Detect which cell encompasses the target text, then output its (x, y) center coordinate. 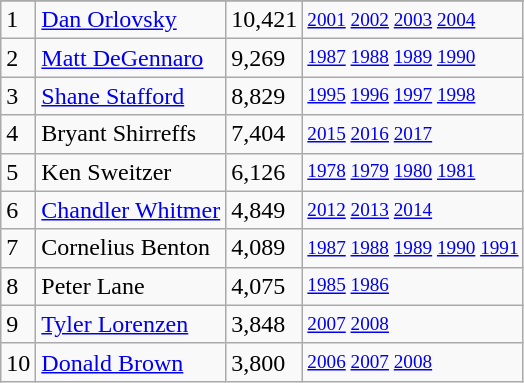
6,126 (264, 172)
Tyler Lorenzen (131, 324)
1987 1988 1989 1990 (413, 58)
10,421 (264, 20)
2007 2008 (413, 324)
Bryant Shirreffs (131, 134)
7 (18, 248)
1978 1979 1980 1981 (413, 172)
4 (18, 134)
Ken Sweitzer (131, 172)
1987 1988 1989 1990 1991 (413, 248)
2001 2002 2003 2004 (413, 20)
1985 1986 (413, 286)
3,800 (264, 362)
7,404 (264, 134)
Donald Brown (131, 362)
9 (18, 324)
5 (18, 172)
Peter Lane (131, 286)
Chandler Whitmer (131, 210)
Dan Orlovsky (131, 20)
Shane Stafford (131, 96)
2 (18, 58)
2012 2013 2014 (413, 210)
3 (18, 96)
1 (18, 20)
4,089 (264, 248)
1995 1996 1997 1998 (413, 96)
9,269 (264, 58)
8,829 (264, 96)
3,848 (264, 324)
2006 2007 2008 (413, 362)
Cornelius Benton (131, 248)
2015 2016 2017 (413, 134)
8 (18, 286)
4,075 (264, 286)
4,849 (264, 210)
10 (18, 362)
6 (18, 210)
Matt DeGennaro (131, 58)
